Pinpoint the cell where the given text exists, returning its [X, Y] midpoint coordinate. 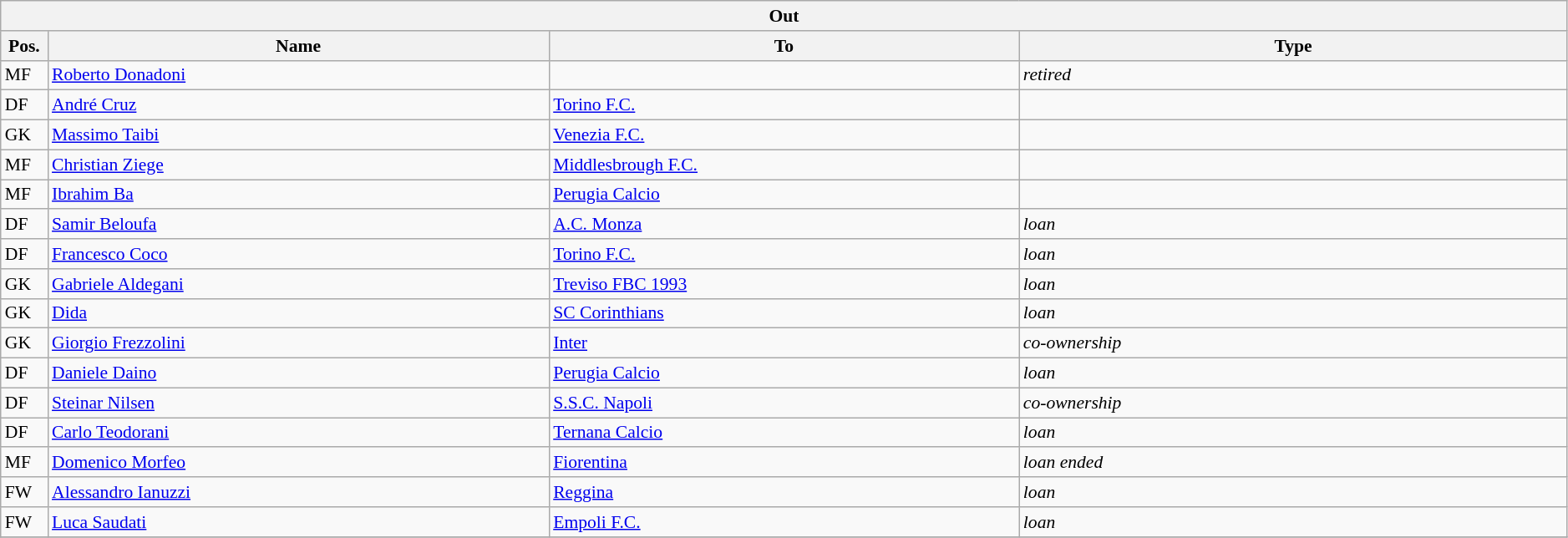
André Cruz [298, 105]
Luca Saudati [298, 522]
Ibrahim Ba [298, 195]
Domenico Morfeo [298, 463]
SC Corinthians [784, 313]
Dida [298, 313]
Christian Ziege [298, 165]
Middlesbrough F.C. [784, 165]
Fiorentina [784, 463]
Ternana Calcio [784, 433]
Gabriele Aldegani [298, 284]
Roberto Donadoni [298, 75]
Carlo Teodorani [298, 433]
Pos. [24, 46]
Venezia F.C. [784, 135]
Daniele Daino [298, 373]
Steinar Nilsen [298, 403]
Inter [784, 343]
retired [1293, 75]
Empoli F.C. [784, 522]
loan ended [1293, 463]
Samir Beloufa [298, 225]
Type [1293, 46]
S.S.C. Napoli [784, 403]
Name [298, 46]
To [784, 46]
Giorgio Frezzolini [298, 343]
Treviso FBC 1993 [784, 284]
Francesco Coco [298, 254]
Alessandro Ianuzzi [298, 492]
A.C. Monza [784, 225]
Reggina [784, 492]
Massimo Taibi [298, 135]
Out [784, 16]
